Detect which cell encompasses the target text, then output its (x, y) center coordinate. 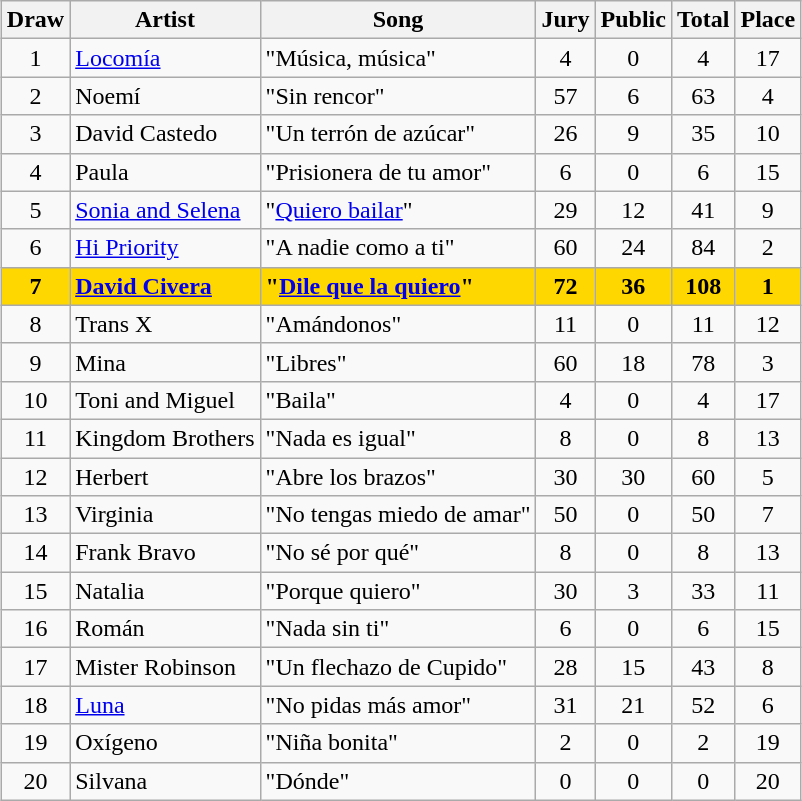
24 (633, 248)
Public (633, 20)
Mina (165, 362)
Toni and Miguel (165, 400)
Draw (35, 20)
36 (633, 286)
"No pidas más amor" (398, 705)
Herbert (165, 477)
Total (703, 20)
"No tengas miedo de amar" (398, 515)
57 (566, 96)
"No sé por qué" (398, 553)
"Baila" (398, 400)
28 (566, 667)
"Sin rencor" (398, 96)
"Prisionera de tu amor" (398, 172)
"Un flechazo de Cupido" (398, 667)
"Quiero bailar" (398, 210)
33 (703, 591)
Román (165, 629)
"Dile que la quiero" (398, 286)
Virginia (165, 515)
21 (633, 705)
Place (768, 20)
"Un terrón de azúcar" (398, 134)
"A nadie como a ti" (398, 248)
41 (703, 210)
"Porque quiero" (398, 591)
35 (703, 134)
David Civera (165, 286)
63 (703, 96)
26 (566, 134)
78 (703, 362)
Sonia and Selena (165, 210)
43 (703, 667)
Trans X (165, 324)
"Abre los brazos" (398, 477)
29 (566, 210)
Song (398, 20)
Paula (165, 172)
Silvana (165, 781)
Noemí (165, 96)
Frank Bravo (165, 553)
14 (35, 553)
Luna (165, 705)
"Nada es igual" (398, 438)
Jury (566, 20)
72 (566, 286)
Locomía (165, 58)
"Amándonos" (398, 324)
"Nada sin ti" (398, 629)
Oxígeno (165, 743)
"Dónde" (398, 781)
"Libres" (398, 362)
Hi Priority (165, 248)
31 (566, 705)
David Castedo (165, 134)
"Música, música" (398, 58)
Artist (165, 20)
52 (703, 705)
Kingdom Brothers (165, 438)
16 (35, 629)
Natalia (165, 591)
Mister Robinson (165, 667)
84 (703, 248)
108 (703, 286)
"Niña bonita" (398, 743)
